Determine the [X, Y] coordinate at the center of the cell enclosing the given text.  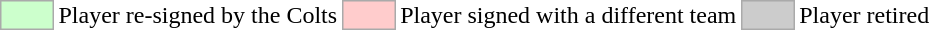
Player signed with a different team [568, 15]
Player re-signed by the Colts [198, 15]
